Determine the (x, y) coordinate at the center of the cell enclosing the given text.  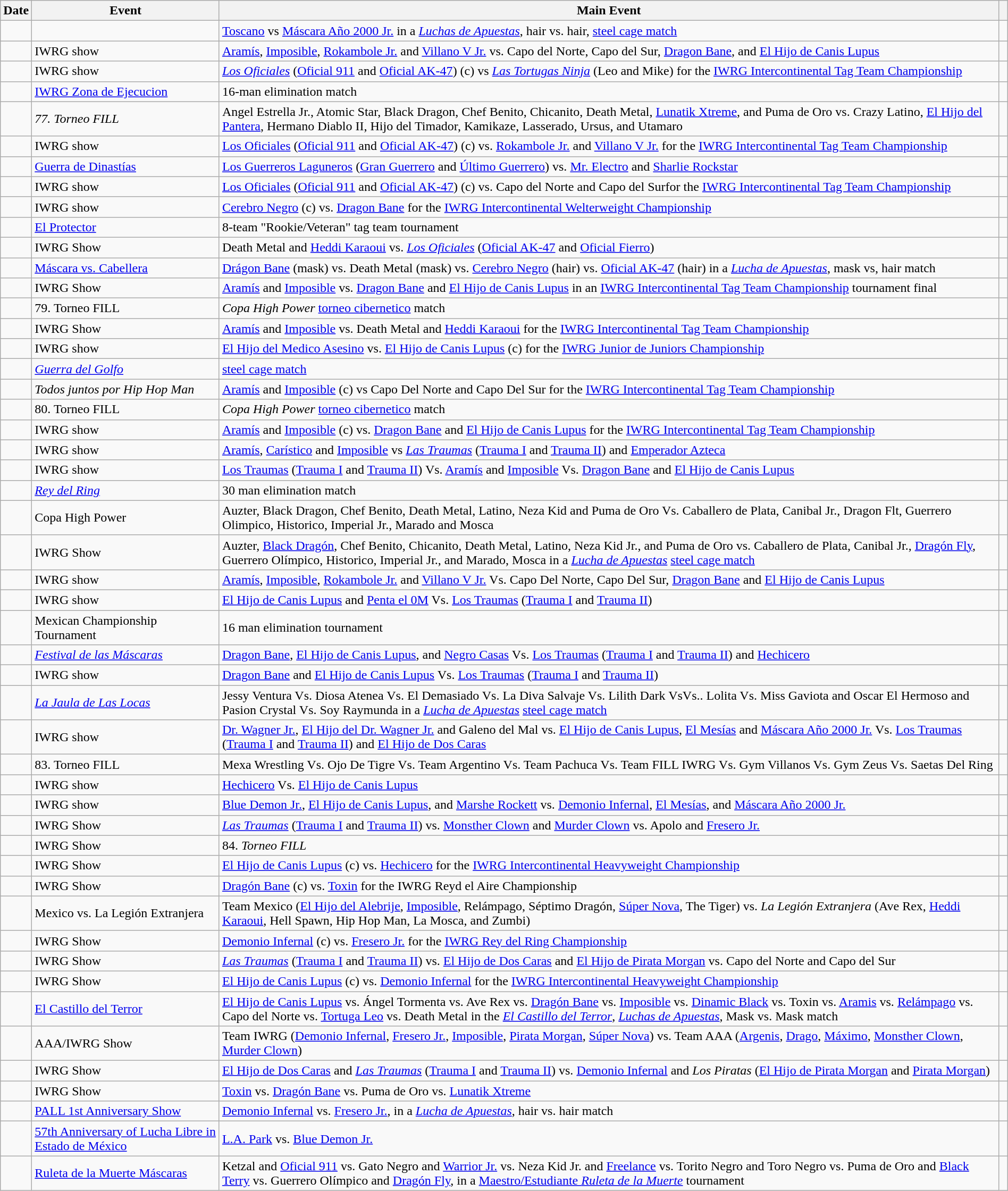
Aramís and Imposible vs. Dragon Bane and El Hijo de Canis Lupus in an IWRG Intercontinental Tag Team Championship tournament final (609, 288)
Blue Demon Jr., El Hijo de Canis Lupus, and Marshe Rockett vs. Demonio Infernal, El Mesías, and Máscara Año 2000 Jr. (609, 805)
Demonio Infernal vs. Fresero Jr., in a Lucha de Apuestas, hair vs. hair match (609, 1111)
16 man elimination tournament (609, 627)
Guerra del Golfo (125, 369)
Los Oficiales (Oficial 911 and Oficial AK-47) (c) vs. Rokambole Jr. and Villano V Jr. for the IWRG Intercontinental Tag Team Championship (609, 146)
Los Oficiales (Oficial 911 and Oficial AK-47) (c) vs. Capo del Norte and Capo del Surfor the IWRG Intercontinental Tag Team Championship (609, 187)
Dragon Bane and El Hijo de Canis Lupus Vs. Los Traumas (Trauma I and Trauma II) (609, 675)
PALL 1st Anniversary Show (125, 1111)
Team IWRG (Demonio Infernal, Fresero Jr., Imposible, Pirata Morgan, Súper Nova) vs. Team AAA (Argenis, Drago, Máximo, Monsther Clown, Murder Clown) (609, 1043)
Dragon Bane, El Hijo de Canis Lupus, and Negro Casas Vs. Los Traumas (Trauma I and Trauma II) and Hechicero (609, 655)
AAA/IWRG Show (125, 1043)
El Castillo del Terror (125, 1008)
El Hijo del Medico Asesino vs. El Hijo de Canis Lupus (c) for the IWRG Junior de Juniors Championship (609, 349)
El Hijo de Canis Lupus and Penta el 0M Vs. Los Traumas (Trauma I and Trauma II) (609, 600)
El Hijo de Canis Lupus (c) vs. Hechicero for the IWRG Intercontinental Heavyweight Championship (609, 866)
8-team "Rookie/Veteran" tag team tournament (609, 227)
Event (125, 11)
Toxin vs. Dragón Bane vs. Puma de Oro vs. Lunatik Xtreme (609, 1091)
Máscara vs. Cabellera (125, 267)
Festival de las Máscaras (125, 655)
Death Metal and Heddi Karaoui vs. Los Oficiales (Oficial AK-47 and Oficial Fierro) (609, 247)
Las Traumas (Trauma I and Trauma II) vs. Monsther Clown and Murder Clown vs. Apolo and Fresero Jr. (609, 825)
Los Oficiales (Oficial 911 and Oficial AK-47) (c) vs Las Tortugas Ninja (Leo and Mike) for the IWRG Intercontinental Tag Team Championship (609, 71)
L.A. Park vs. Blue Demon Jr. (609, 1139)
Guerra de Dinastías (125, 166)
Las Traumas (Trauma I and Trauma II) vs. El Hijo de Dos Caras and El Hijo de Pirata Morgan vs. Capo del Norte and Capo del Sur (609, 961)
Drágon Bane (mask) vs. Death Metal (mask) vs. Cerebro Negro (hair) vs. Oficial AK-47 (hair) in a Lucha de Apuestas, mask vs, hair match (609, 267)
Hechicero Vs. El Hijo de Canis Lupus (609, 785)
El Hijo de Canis Lupus (c) vs. Demonio Infernal for the IWRG Intercontinental Heavyweight Championship (609, 981)
Dragón Bane (c) vs. Toxin for the IWRG Reyd el Aire Championship (609, 886)
La Jaula de Las Locas (125, 703)
Los Guerreros Laguneros (Gran Guerrero and Último Guerrero) vs. Mr. Electro and Sharlie Rockstar (609, 166)
Aramís, Imposible, Rokambole Jr. and Villano V Jr. Vs. Capo Del Norte, Capo Del Sur, Dragon Bane and El Hijo de Canis Lupus (609, 580)
77. Torneo FILL (125, 119)
Aramís, Carístico and Imposible vs Las Traumas (Trauma I and Trauma II) and Emperador Azteca (609, 450)
16-man elimination match (609, 91)
Rey del Ring (125, 490)
El Protector (125, 227)
80. Torneo FILL (125, 409)
83. Torneo FILL (125, 765)
Copa High Power (125, 518)
Demonio Infernal (c) vs. Fresero Jr. for the IWRG Rey del Ring Championship (609, 941)
Toscano vs Máscara Año 2000 Jr. in a Luchas de Apuestas, hair vs. hair, steel cage match (609, 31)
79. Torneo FILL (125, 308)
Mexican Championship Tournament (125, 627)
Todos juntos por Hip Hop Man (125, 389)
Aramís and Imposible (c) vs. Dragon Bane and El Hijo de Canis Lupus for the IWRG Intercontinental Tag Team Championship (609, 430)
57th Anniversary of Lucha Libre in Estado de México (125, 1139)
Cerebro Negro (c) vs. Dragon Bane for the IWRG Intercontinental Welterweight Championship (609, 207)
Ruleta de la Muerte Máscaras (125, 1173)
Aramís and Imposible vs. Death Metal and Heddi Karaoui for the IWRG Intercontinental Tag Team Championship (609, 329)
Date (16, 11)
84. Torneo FILL (609, 845)
Aramís and Imposible (c) vs Capo Del Norte and Capo Del Sur for the IWRG Intercontinental Tag Team Championship (609, 389)
Los Traumas (Trauma I and Trauma II) Vs. Aramís and Imposible Vs. Dragon Bane and El Hijo de Canis Lupus (609, 470)
Main Event (609, 11)
Mexa Wrestling Vs. Ojo De Tigre Vs. Team Argentino Vs. Team Pachuca Vs. Team FILL IWRG Vs. Gym Villanos Vs. Gym Zeus Vs. Saetas Del Ring (609, 765)
steel cage match (609, 369)
El Hijo de Dos Caras and Las Traumas (Trauma I and Trauma II) vs. Demonio Infernal and Los Piratas (El Hijo de Pirata Morgan and Pirata Morgan) (609, 1071)
Mexico vs. La Legión Extranjera (125, 913)
IWRG Zona de Ejecucion (125, 91)
Aramís, Imposible, Rokambole Jr. and Villano V Jr. vs. Capo del Norte, Capo del Sur, Dragon Bane, and El Hijo de Canis Lupus (609, 51)
30 man elimination match (609, 490)
